Locate the cell with the specified text and output its [X, Y] center coordinate. 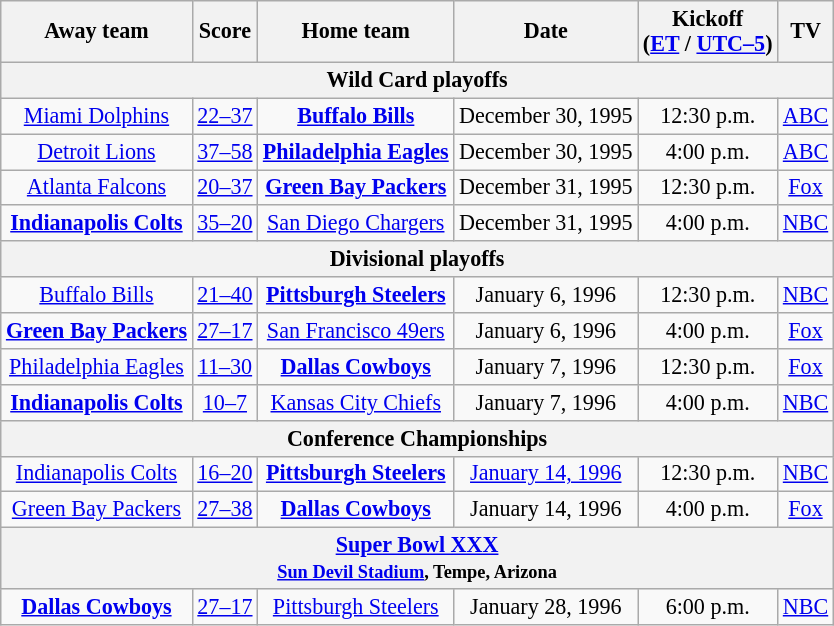
Kansas City Chiefs [356, 402]
San Francisco 49ers [356, 330]
Super Bowl XXXSun Devil Stadium, Tempe, Arizona [418, 558]
Conference Championships [418, 438]
11–30 [225, 366]
10–7 [225, 402]
37–58 [225, 151]
January 28, 1996 [546, 607]
22–37 [225, 116]
San Diego Chargers [356, 223]
Atlanta Falcons [96, 187]
TV [806, 30]
20–37 [225, 187]
35–20 [225, 223]
Detroit Lions [96, 151]
27–38 [225, 510]
Kickoff(ET / UTC–5) [708, 30]
Date [546, 30]
Away team [96, 30]
Score [225, 30]
Divisional playoffs [418, 259]
16–20 [225, 474]
21–40 [225, 295]
Miami Dolphins [96, 116]
Wild Card playoffs [418, 80]
6:00 p.m. [708, 607]
Home team [356, 30]
